Capture the cell that displays the provided text and extract its (X, Y) central coordinate. 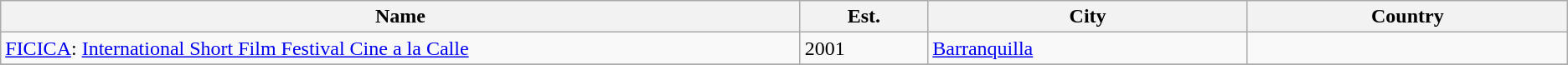
FICICA: International Short Film Festival Cine a la Calle (400, 48)
Country (1407, 17)
2001 (864, 48)
City (1088, 17)
Est. (864, 17)
Barranquilla (1088, 48)
Name (400, 17)
